Find where the given text appears and provide that cell's center as [x, y] coordinate. 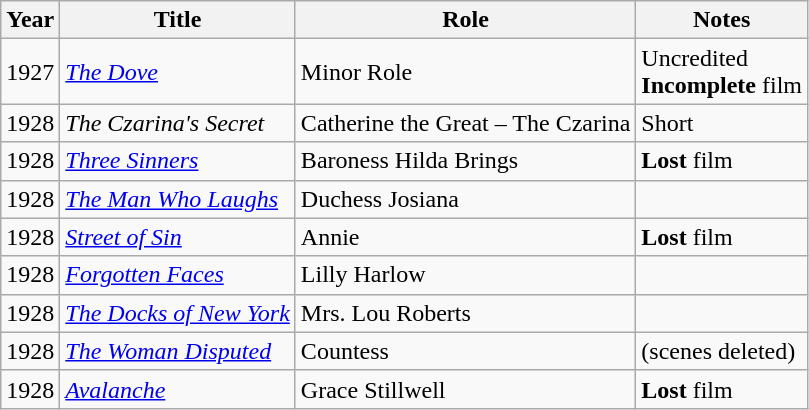
Year [30, 20]
The Dove [178, 72]
Duchess Josiana [465, 199]
Minor Role [465, 72]
Annie [465, 237]
Catherine the Great – The Czarina [465, 123]
Uncredited Incomplete film [722, 72]
Title [178, 20]
Forgotten Faces [178, 275]
Role [465, 20]
Grace Stillwell [465, 389]
Lilly Harlow [465, 275]
The Woman Disputed [178, 351]
Notes [722, 20]
Baroness Hilda Brings [465, 161]
The Man Who Laughs [178, 199]
The Czarina's Secret [178, 123]
Street of Sin [178, 237]
Three Sinners [178, 161]
Countess [465, 351]
Short [722, 123]
The Docks of New York [178, 313]
Mrs. Lou Roberts [465, 313]
1927 [30, 72]
(scenes deleted) [722, 351]
Avalanche [178, 389]
